Provide the [X, Y] coordinate of the cell's center where the given text is located.  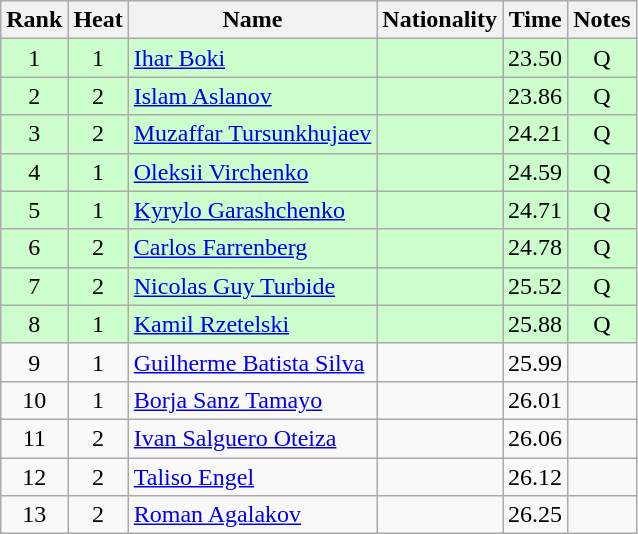
12 [34, 477]
24.71 [536, 210]
Muzaffar Tursunkhujaev [252, 134]
26.01 [536, 400]
9 [34, 362]
Taliso Engel [252, 477]
Ihar Boki [252, 58]
Rank [34, 20]
Name [252, 20]
Carlos Farrenberg [252, 248]
Ivan Salguero Oteiza [252, 438]
7 [34, 286]
24.78 [536, 248]
24.59 [536, 172]
Time [536, 20]
Heat [98, 20]
10 [34, 400]
Oleksii Virchenko [252, 172]
Kyrylo Garashchenko [252, 210]
11 [34, 438]
Borja Sanz Tamayo [252, 400]
26.12 [536, 477]
25.52 [536, 286]
4 [34, 172]
Guilherme Batista Silva [252, 362]
25.88 [536, 324]
Roman Agalakov [252, 515]
23.50 [536, 58]
Kamil Rzetelski [252, 324]
26.06 [536, 438]
25.99 [536, 362]
8 [34, 324]
23.86 [536, 96]
13 [34, 515]
Notes [602, 20]
3 [34, 134]
5 [34, 210]
6 [34, 248]
26.25 [536, 515]
24.21 [536, 134]
Nicolas Guy Turbide [252, 286]
Islam Aslanov [252, 96]
Nationality [440, 20]
